Output the [x, y] coordinate of the center of the cell containing the given text.  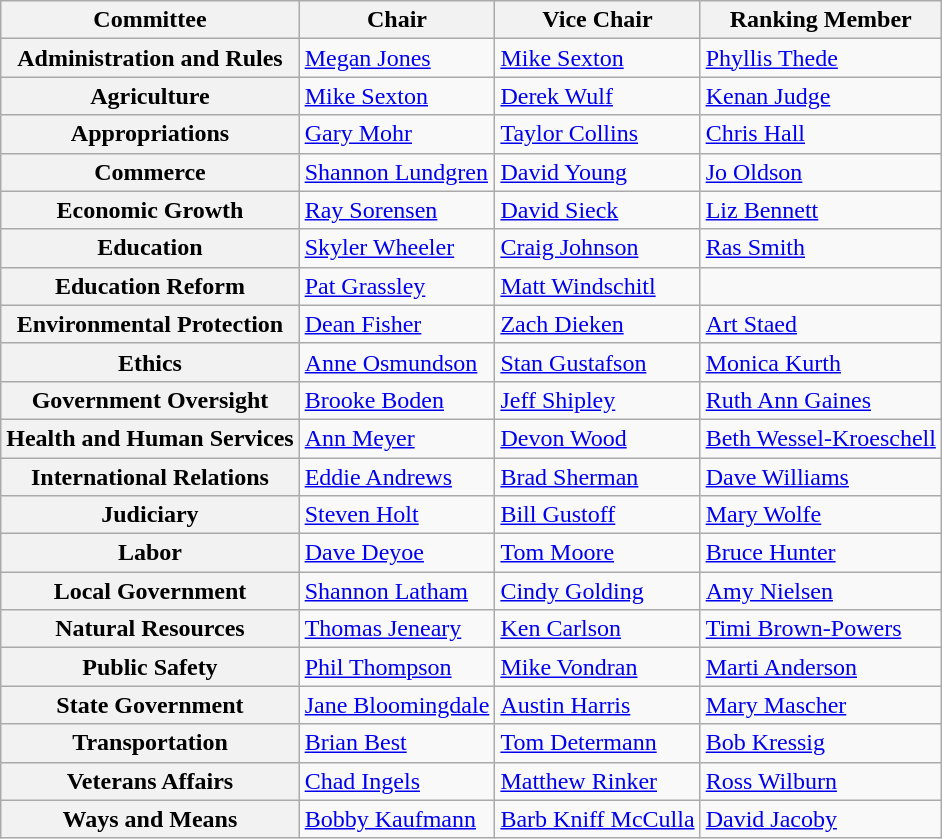
Eddie Andrews [397, 477]
Economic Growth [150, 210]
Bobby Kaufmann [397, 819]
Kenan Judge [820, 96]
Beth Wessel-Kroeschell [820, 438]
Dave Williams [820, 477]
Anne Osmundson [397, 362]
Jo Oldson [820, 172]
Education Reform [150, 286]
Mike Vondran [598, 667]
Mary Mascher [820, 705]
Bob Kressig [820, 743]
Jane Bloomingdale [397, 705]
Matthew Rinker [598, 781]
Commerce [150, 172]
Devon Wood [598, 438]
Ranking Member [820, 20]
Brooke Boden [397, 400]
Marti Anderson [820, 667]
Stan Gustafson [598, 362]
Derek Wulf [598, 96]
Ways and Means [150, 819]
Shannon Lundgren [397, 172]
Ray Sorensen [397, 210]
Zach Dieken [598, 324]
Health and Human Services [150, 438]
Phil Thompson [397, 667]
State Government [150, 705]
Agriculture [150, 96]
Matt Windschitl [598, 286]
Bruce Hunter [820, 553]
Steven Holt [397, 515]
Education [150, 248]
Thomas Jeneary [397, 629]
Tom Moore [598, 553]
Jeff Shipley [598, 400]
Government Oversight [150, 400]
Chris Hall [820, 134]
Austin Harris [598, 705]
Phyllis Thede [820, 58]
Public Safety [150, 667]
Vice Chair [598, 20]
Committee [150, 20]
Shannon Latham [397, 591]
International Relations [150, 477]
Cindy Golding [598, 591]
Judiciary [150, 515]
Brian Best [397, 743]
Mary Wolfe [820, 515]
Appropriations [150, 134]
Brad Sherman [598, 477]
Dean Fisher [397, 324]
Chair [397, 20]
Bill Gustoff [598, 515]
Environmental Protection [150, 324]
Pat Grassley [397, 286]
Barb Kniff McCulla [598, 819]
Natural Resources [150, 629]
Megan Jones [397, 58]
Taylor Collins [598, 134]
Craig Johnson [598, 248]
Ken Carlson [598, 629]
Dave Deyoe [397, 553]
Ethics [150, 362]
Transportation [150, 743]
Ann Meyer [397, 438]
David Jacoby [820, 819]
Labor [150, 553]
Monica Kurth [820, 362]
David Sieck [598, 210]
Administration and Rules [150, 58]
Gary Mohr [397, 134]
Ruth Ann Gaines [820, 400]
Amy Nielsen [820, 591]
David Young [598, 172]
Tom Determann [598, 743]
Liz Bennett [820, 210]
Ross Wilburn [820, 781]
Veterans Affairs [150, 781]
Ras Smith [820, 248]
Skyler Wheeler [397, 248]
Timi Brown-Powers [820, 629]
Local Government [150, 591]
Art Staed [820, 324]
Chad Ingels [397, 781]
